Output the (x, y) coordinate of the center of the cell containing the given text.  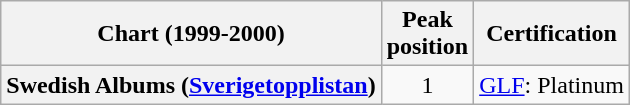
1 (427, 85)
Peakposition (427, 34)
Certification (552, 34)
Chart (1999-2000) (191, 34)
GLF: Platinum (552, 85)
Swedish Albums (Sverigetopplistan) (191, 85)
